Provide the (X, Y) coordinate of the cell's center where the given text is located.  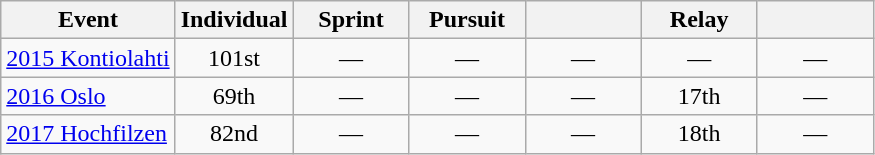
Event (88, 20)
2015 Kontiolahti (88, 58)
17th (699, 96)
82nd (234, 134)
Relay (699, 20)
18th (699, 134)
Pursuit (467, 20)
2017 Hochfilzen (88, 134)
69th (234, 96)
Individual (234, 20)
2016 Oslo (88, 96)
Sprint (351, 20)
101st (234, 58)
